Capture the cell that displays the provided text and extract its [X, Y] central coordinate. 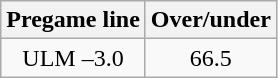
66.5 [210, 58]
Over/under [210, 20]
Pregame line [74, 20]
ULM –3.0 [74, 58]
